Pinpoint the cell where the given text exists, returning its (X, Y) midpoint coordinate. 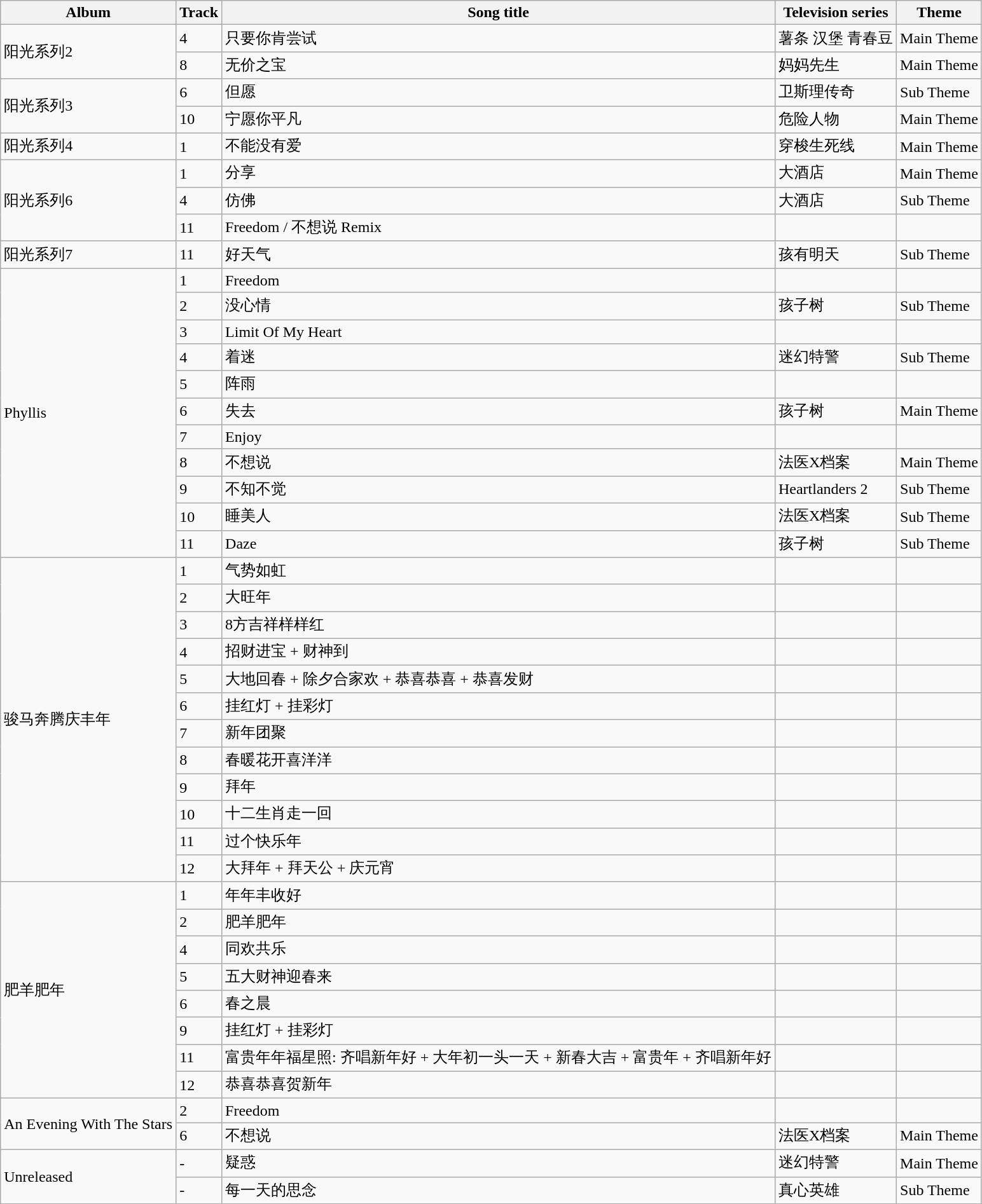
十二生肖走一回 (499, 815)
春暖花开喜洋洋 (499, 760)
富贵年年福星照: 齐唱新年好 + 大年初一头一天 + 新春大吉 + 富贵年 + 齐唱新年好 (499, 1058)
真心英雄 (836, 1190)
Daze (499, 544)
但愿 (499, 93)
Freedom / 不想说 Remix (499, 228)
An Evening With The Stars (88, 1124)
大地回春 + 除夕合家欢 + 恭喜恭喜 + 恭喜发财 (499, 679)
同欢共乐 (499, 950)
Song title (499, 13)
Phyllis (88, 413)
危险人物 (836, 120)
Theme (939, 13)
疑惑 (499, 1163)
不知不觉 (499, 489)
过个快乐年 (499, 842)
阳光系列4 (88, 146)
只要你肯尝试 (499, 38)
Enjoy (499, 437)
大拜年 + 拜天公 + 庆元宵 (499, 868)
阵雨 (499, 384)
孩有明天 (836, 254)
着迷 (499, 357)
不能没有爱 (499, 146)
失去 (499, 412)
气势如虹 (499, 571)
仿佛 (499, 201)
年年丰收好 (499, 895)
卫斯理传奇 (836, 93)
Limit Of My Heart (499, 331)
Unreleased (88, 1176)
妈妈先生 (836, 65)
五大财神迎春来 (499, 976)
8方吉祥样样红 (499, 626)
Album (88, 13)
穿梭生死线 (836, 146)
阳光系列6 (88, 201)
Television series (836, 13)
薯条 汉堡 青春豆 (836, 38)
睡美人 (499, 516)
拜年 (499, 787)
好天气 (499, 254)
分享 (499, 174)
Track (199, 13)
招财进宝 + 财神到 (499, 652)
没心情 (499, 306)
无价之宝 (499, 65)
骏马奔腾庆丰年 (88, 720)
宁愿你平凡 (499, 120)
新年团聚 (499, 734)
每一天的思念 (499, 1190)
阳光系列3 (88, 106)
Heartlanders 2 (836, 489)
阳光系列7 (88, 254)
阳光系列2 (88, 52)
春之晨 (499, 1004)
大旺年 (499, 598)
恭喜恭喜贺新年 (499, 1084)
